Locate the cell with the specified text and output its (X, Y) center coordinate. 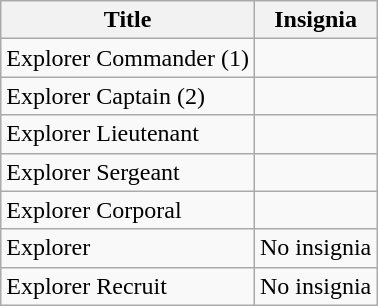
Explorer Captain (2) (128, 96)
Explorer Commander (1) (128, 58)
Title (128, 20)
Explorer Corporal (128, 210)
Explorer Recruit (128, 286)
Insignia (315, 20)
Explorer Lieutenant (128, 134)
Explorer Sergeant (128, 172)
Explorer (128, 248)
